Provide the [X, Y] coordinate of the cell's center where the given text is located.  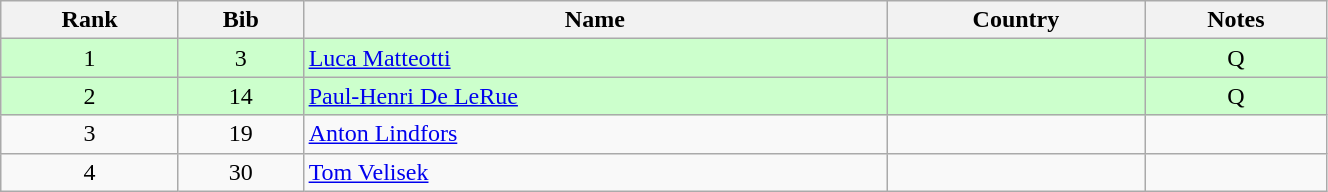
Country [1016, 20]
Bib [240, 20]
19 [240, 134]
Luca Matteotti [594, 58]
Name [594, 20]
30 [240, 172]
Notes [1236, 20]
1 [90, 58]
2 [90, 96]
4 [90, 172]
Anton Lindfors [594, 134]
Tom Velisek [594, 172]
14 [240, 96]
Paul-Henri De LeRue [594, 96]
Rank [90, 20]
